Return [X, Y] of the center of cell containing provided text 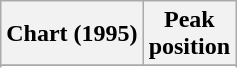
Chart (1995) [72, 34]
Peakposition [189, 34]
